Return the [X, Y] coordinate for the center point of the cell that contains the specified text.  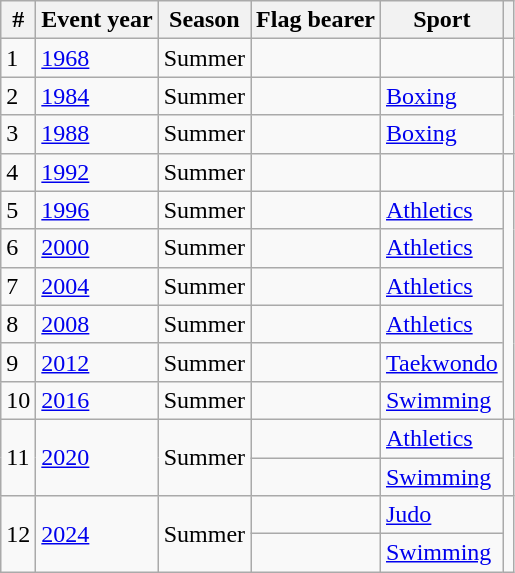
2 [18, 96]
2016 [97, 400]
Season [204, 20]
1984 [97, 96]
1968 [97, 58]
Event year [97, 20]
2020 [97, 457]
9 [18, 362]
2024 [97, 534]
8 [18, 324]
3 [18, 134]
1 [18, 58]
11 [18, 457]
Judo [442, 515]
2004 [97, 286]
Flag bearer [316, 20]
1988 [97, 134]
1992 [97, 172]
Sport [442, 20]
2008 [97, 324]
Taekwondo [442, 362]
2012 [97, 362]
# [18, 20]
4 [18, 172]
6 [18, 248]
12 [18, 534]
5 [18, 210]
7 [18, 286]
2000 [97, 248]
1996 [97, 210]
10 [18, 400]
